Search for the cell housing the specified text and yield its [X, Y] center coordinate. 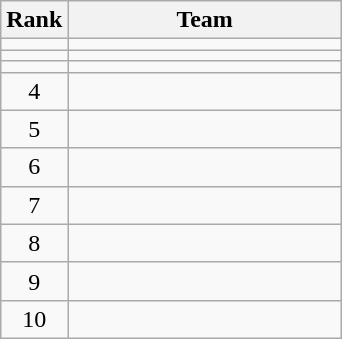
Team [205, 20]
6 [34, 167]
4 [34, 91]
7 [34, 205]
Rank [34, 20]
9 [34, 281]
8 [34, 243]
10 [34, 319]
5 [34, 129]
